Locate the cell with the specified text and output its [x, y] center coordinate. 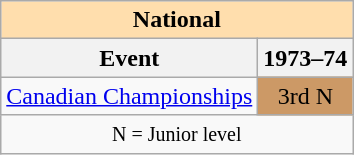
Canadian Championships [130, 96]
Event [130, 58]
N = Junior level [177, 134]
National [177, 20]
3rd N [306, 96]
1973–74 [306, 58]
